Return (X, Y) of the center of cell containing provided text 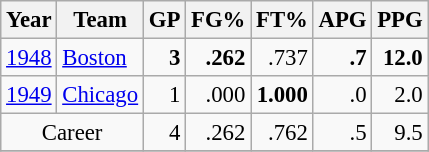
1948 (29, 58)
1.000 (282, 95)
.737 (282, 58)
.762 (282, 133)
.5 (342, 133)
.000 (218, 95)
Career (72, 133)
Boston (100, 58)
2.0 (400, 95)
12.0 (400, 58)
GP (164, 20)
Team (100, 20)
9.5 (400, 133)
3 (164, 58)
Chicago (100, 95)
.7 (342, 58)
1949 (29, 95)
Year (29, 20)
PPG (400, 20)
4 (164, 133)
FT% (282, 20)
APG (342, 20)
.0 (342, 95)
1 (164, 95)
FG% (218, 20)
